Pinpoint the cell where the given text exists, returning its [x, y] midpoint coordinate. 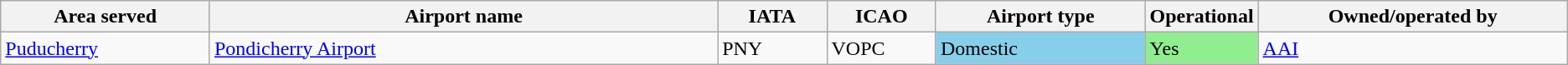
Area served [106, 17]
IATA [772, 17]
Owned/operated by [1412, 17]
Yes [1201, 48]
PNY [772, 48]
Domestic [1040, 48]
VOPC [881, 48]
Puducherry [106, 48]
ICAO [881, 17]
Pondicherry Airport [463, 48]
AAI [1412, 48]
Airport type [1040, 17]
Operational [1201, 17]
Airport name [463, 17]
